Identify which cell holds the provided text, then report its [X, Y] central coordinate. 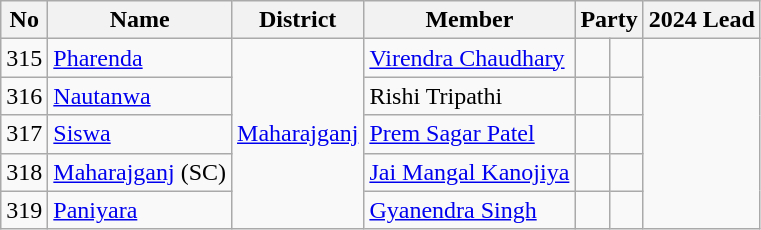
Rishi Tripathi [470, 96]
Member [470, 20]
Siswa [140, 134]
Party [609, 20]
No [24, 20]
Maharajganj (SC) [140, 172]
Maharajganj [298, 134]
Virendra Chaudhary [470, 58]
Gyanendra Singh [470, 210]
Jai Mangal Kanojiya [470, 172]
315 [24, 58]
Paniyara [140, 210]
319 [24, 210]
318 [24, 172]
317 [24, 134]
Name [140, 20]
Pharenda [140, 58]
316 [24, 96]
Prem Sagar Patel [470, 134]
Nautanwa [140, 96]
2024 Lead [702, 20]
District [298, 20]
